From the cell containing the given text, extract its center point as [x, y] coordinate. 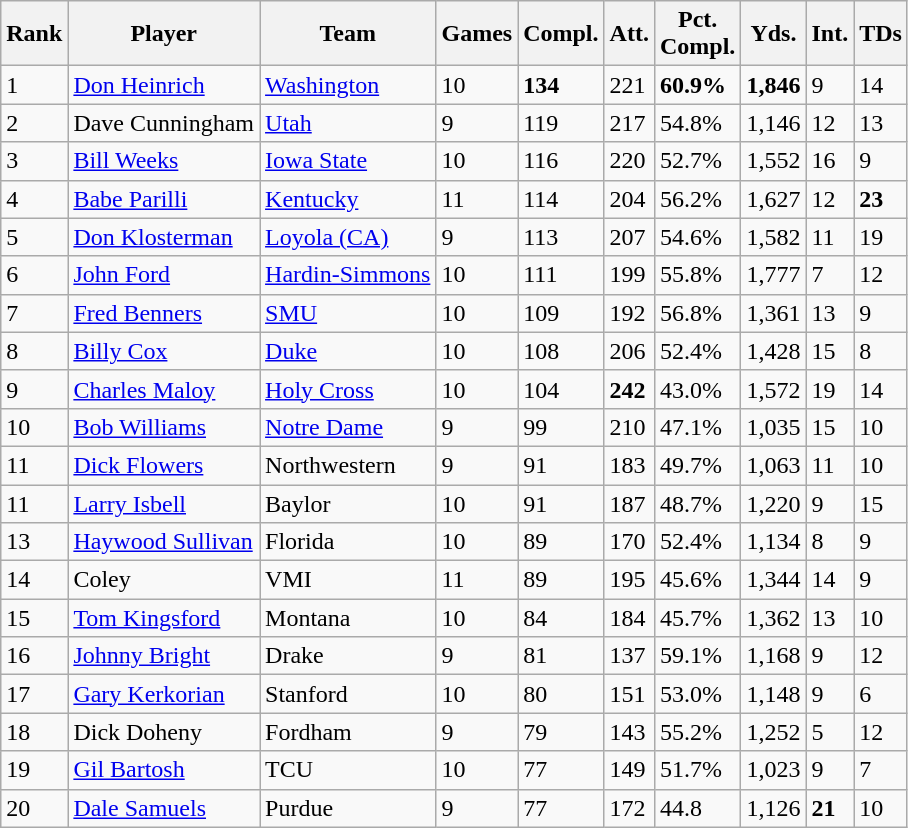
170 [629, 542]
Iowa State [348, 161]
1,846 [774, 85]
Purdue [348, 808]
Don Heinrich [164, 85]
137 [629, 656]
81 [561, 656]
143 [629, 732]
56.8% [697, 313]
Drake [348, 656]
45.6% [697, 580]
116 [561, 161]
Tom Kingsford [164, 618]
Babe Parilli [164, 199]
56.2% [697, 199]
183 [629, 465]
Washington [348, 85]
VMI [348, 580]
Att. [629, 34]
204 [629, 199]
Dale Samuels [164, 808]
1,627 [774, 199]
23 [881, 199]
20 [34, 808]
51.7% [697, 770]
Billy Cox [164, 351]
Gary Kerkorian [164, 694]
Fred Benners [164, 313]
Johnny Bright [164, 656]
1,146 [774, 123]
Player [164, 34]
1,126 [774, 808]
Northwestern [348, 465]
1,168 [774, 656]
151 [629, 694]
TCU [348, 770]
1,582 [774, 237]
1,361 [774, 313]
59.1% [697, 656]
172 [629, 808]
3 [34, 161]
Florida [348, 542]
119 [561, 123]
1,148 [774, 694]
44.8 [697, 808]
206 [629, 351]
109 [561, 313]
TDs [881, 34]
210 [629, 427]
1,023 [774, 770]
Charles Maloy [164, 389]
52.7% [697, 161]
1,134 [774, 542]
195 [629, 580]
Montana [348, 618]
2 [34, 123]
Games [477, 34]
54.8% [697, 123]
84 [561, 618]
43.0% [697, 389]
242 [629, 389]
49.7% [697, 465]
187 [629, 503]
Larry Isbell [164, 503]
Loyola (CA) [348, 237]
Stanford [348, 694]
54.6% [697, 237]
47.1% [697, 427]
17 [34, 694]
Pct.Compl. [697, 34]
60.9% [697, 85]
53.0% [697, 694]
207 [629, 237]
134 [561, 85]
Duke [348, 351]
Bob Williams [164, 427]
21 [830, 808]
John Ford [164, 275]
48.7% [697, 503]
Kentucky [348, 199]
108 [561, 351]
Int. [830, 34]
Rank [34, 34]
55.8% [697, 275]
Yds. [774, 34]
1,362 [774, 618]
SMU [348, 313]
99 [561, 427]
1,552 [774, 161]
1,344 [774, 580]
217 [629, 123]
Notre Dame [348, 427]
1,428 [774, 351]
1,252 [774, 732]
45.7% [697, 618]
55.2% [697, 732]
113 [561, 237]
Hardin-Simmons [348, 275]
221 [629, 85]
1,063 [774, 465]
184 [629, 618]
104 [561, 389]
Compl. [561, 34]
Dave Cunningham [164, 123]
Coley [164, 580]
1 [34, 85]
Team [348, 34]
Dick Doheny [164, 732]
Baylor [348, 503]
Haywood Sullivan [164, 542]
149 [629, 770]
220 [629, 161]
4 [34, 199]
114 [561, 199]
Fordham [348, 732]
199 [629, 275]
Utah [348, 123]
80 [561, 694]
Bill Weeks [164, 161]
192 [629, 313]
1,220 [774, 503]
1,777 [774, 275]
79 [561, 732]
Don Klosterman [164, 237]
18 [34, 732]
Dick Flowers [164, 465]
Holy Cross [348, 389]
1,572 [774, 389]
111 [561, 275]
Gil Bartosh [164, 770]
1,035 [774, 427]
